Detect which cell encompasses the target text, then output its (X, Y) center coordinate. 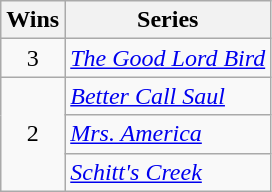
Mrs. America (168, 134)
Wins (33, 20)
2 (33, 134)
Better Call Saul (168, 96)
Schitt's Creek (168, 172)
The Good Lord Bird (168, 58)
3 (33, 58)
Series (168, 20)
